Search for the cell housing the specified text and yield its [x, y] center coordinate. 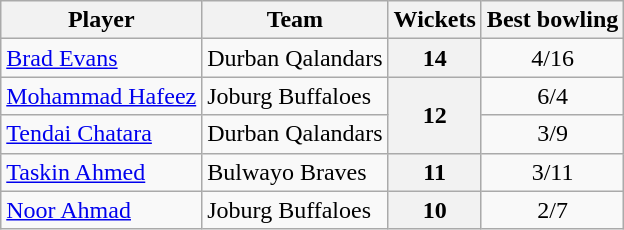
4/16 [552, 58]
Player [102, 20]
14 [434, 58]
Bulwayo Braves [295, 172]
10 [434, 210]
12 [434, 115]
6/4 [552, 96]
Mohammad Hafeez [102, 96]
Best bowling [552, 20]
11 [434, 172]
Tendai Chatara [102, 134]
Team [295, 20]
Taskin Ahmed [102, 172]
3/11 [552, 172]
Wickets [434, 20]
Noor Ahmad [102, 210]
3/9 [552, 134]
Brad Evans [102, 58]
2/7 [552, 210]
